From the cell containing the given text, extract its center point as (x, y) coordinate. 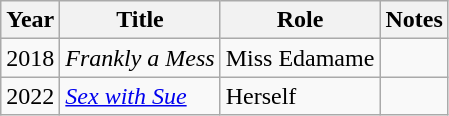
Miss Edamame (300, 58)
Herself (300, 96)
Title (140, 20)
2018 (30, 58)
Role (300, 20)
Notes (414, 20)
Year (30, 20)
Frankly a Mess (140, 58)
Sex with Sue (140, 96)
2022 (30, 96)
